Find where the given text appears and provide that cell's center as (x, y) coordinate. 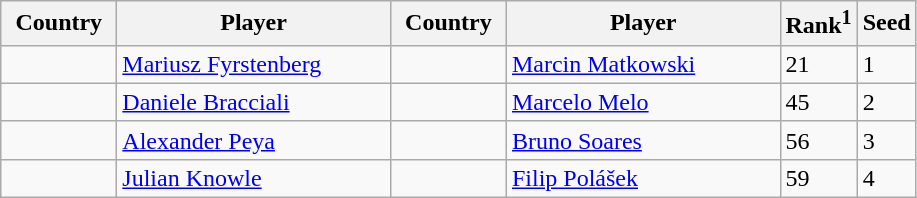
Julian Knowle (254, 178)
Mariusz Fyrstenberg (254, 64)
21 (818, 64)
45 (818, 102)
Marcelo Melo (643, 102)
Alexander Peya (254, 140)
Filip Polášek (643, 178)
3 (886, 140)
4 (886, 178)
56 (818, 140)
Bruno Soares (643, 140)
1 (886, 64)
Daniele Bracciali (254, 102)
Seed (886, 24)
2 (886, 102)
Marcin Matkowski (643, 64)
Rank1 (818, 24)
59 (818, 178)
